Pinpoint the cell where the given text exists, returning its [x, y] midpoint coordinate. 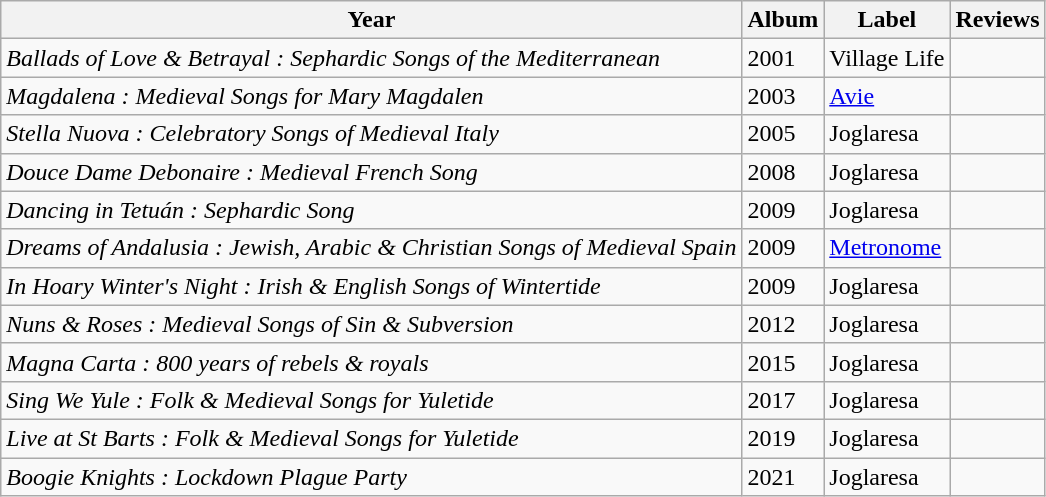
2019 [783, 438]
2008 [783, 172]
Metronome [887, 248]
Reviews [998, 20]
Boogie Knights : Lockdown Plague Party [372, 477]
Year [372, 20]
Magna Carta : 800 years of rebels & royals [372, 362]
2015 [783, 362]
2017 [783, 400]
Douce Dame Debonaire : Medieval French Song [372, 172]
Sing We Yule : Folk & Medieval Songs for Yuletide [372, 400]
2005 [783, 134]
Magdalena : Medieval Songs for Mary Magdalen [372, 96]
Label [887, 20]
2012 [783, 324]
Ballads of Love & Betrayal : Sephardic Songs of the Mediterranean [372, 58]
2003 [783, 96]
2021 [783, 477]
Dancing in Tetuán : Sephardic Song [372, 210]
In Hoary Winter's Night : Irish & English Songs of Wintertide [372, 286]
Avie [887, 96]
Live at St Barts : Folk & Medieval Songs for Yuletide [372, 438]
2001 [783, 58]
Album [783, 20]
Nuns & Roses : Medieval Songs of Sin & Subversion [372, 324]
Dreams of Andalusia : Jewish, Arabic & Christian Songs of Medieval Spain [372, 248]
Village Life [887, 58]
Stella Nuova : Celebratory Songs of Medieval Italy [372, 134]
